Detect which cell encompasses the target text, then output its (X, Y) center coordinate. 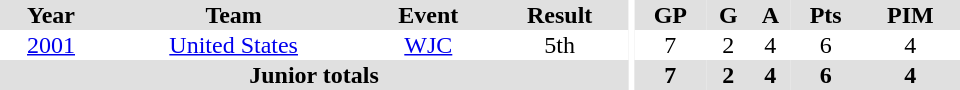
PIM (910, 15)
2001 (51, 45)
Event (428, 15)
GP (670, 15)
Team (234, 15)
United States (234, 45)
5th (560, 45)
Year (51, 15)
Pts (826, 15)
Result (560, 15)
WJC (428, 45)
Junior totals (314, 75)
G (728, 15)
A (770, 15)
